Capture the cell that displays the provided text and extract its [X, Y] central coordinate. 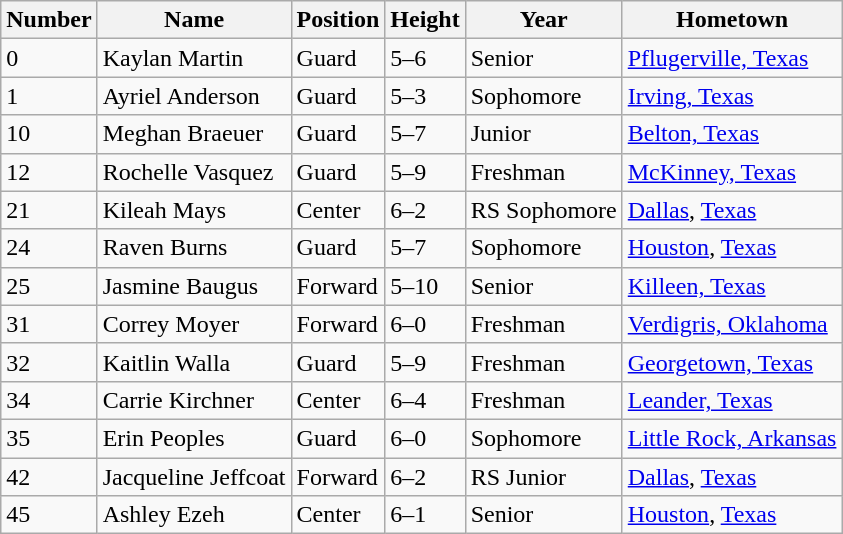
RS Junior [544, 477]
Correy Moyer [194, 324]
Carrie Kirchner [194, 400]
21 [49, 210]
34 [49, 400]
31 [49, 324]
Height [425, 20]
Position [338, 20]
Jasmine Baugus [194, 286]
5–3 [425, 96]
Year [544, 20]
Belton, Texas [732, 134]
Erin Peoples [194, 438]
12 [49, 172]
0 [49, 58]
Irving, Texas [732, 96]
Ayriel Anderson [194, 96]
Killeen, Texas [732, 286]
Verdigris, Oklahoma [732, 324]
Kileah Mays [194, 210]
Number [49, 20]
Georgetown, Texas [732, 362]
1 [49, 96]
Jacqueline Jeffcoat [194, 477]
Meghan Braeuer [194, 134]
6–4 [425, 400]
Hometown [732, 20]
Pflugerville, Texas [732, 58]
Name [194, 20]
35 [49, 438]
10 [49, 134]
Rochelle Vasquez [194, 172]
42 [49, 477]
Kaitlin Walla [194, 362]
5–6 [425, 58]
25 [49, 286]
Little Rock, Arkansas [732, 438]
McKinney, Texas [732, 172]
Ashley Ezeh [194, 515]
Leander, Texas [732, 400]
RS Sophomore [544, 210]
6–1 [425, 515]
24 [49, 248]
Kaylan Martin [194, 58]
Raven Burns [194, 248]
32 [49, 362]
5–10 [425, 286]
45 [49, 515]
Junior [544, 134]
